Pinpoint the cell where the given text exists, returning its (X, Y) midpoint coordinate. 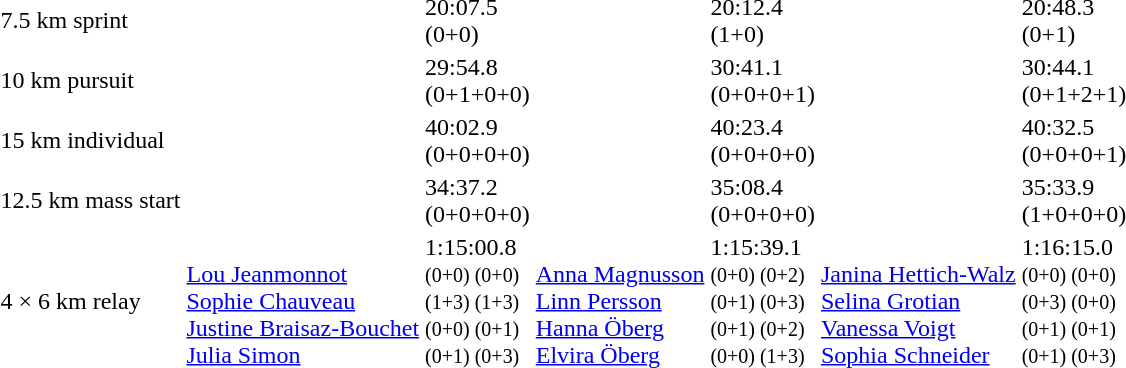
40:23.4(0+0+0+0) (763, 140)
35:08.4(0+0+0+0) (763, 200)
34:37.2(0+0+0+0) (478, 200)
30:41.1(0+0+0+1) (763, 80)
40:02.9(0+0+0+0) (478, 140)
29:54.8(0+1+0+0) (478, 80)
